Detect which cell encompasses the target text, then output its (x, y) center coordinate. 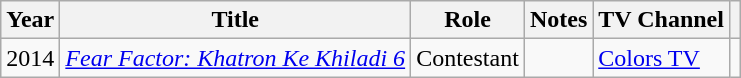
TV Channel (662, 20)
Year (30, 20)
Notes (558, 20)
Colors TV (662, 58)
Title (236, 20)
Contestant (468, 58)
Fear Factor: Khatron Ke Khiladi 6 (236, 58)
2014 (30, 58)
Role (468, 20)
